Extract the [x, y] coordinate from the center of the cell holding the provided text.  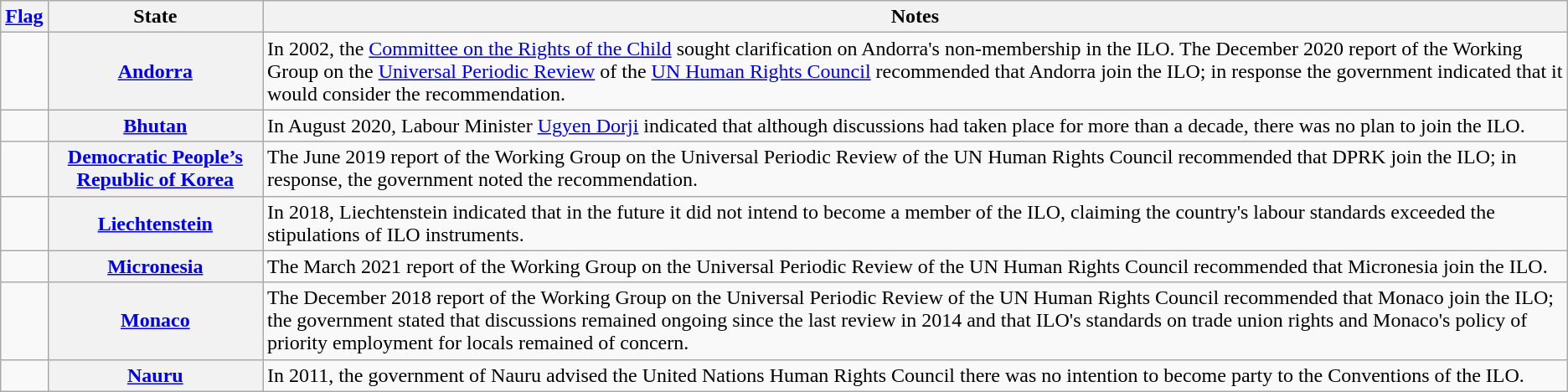
Monaco [155, 321]
Nauru [155, 375]
Andorra [155, 71]
The March 2021 report of the Working Group on the Universal Periodic Review of the UN Human Rights Council recommended that Micronesia join the ILO. [916, 266]
Flag [24, 17]
Notes [916, 17]
Micronesia [155, 266]
Liechtenstein [155, 223]
Democratic People’s Republic of Korea [155, 169]
State [155, 17]
Bhutan [155, 126]
